Output the [X, Y] coordinate of the center of the cell containing the given text.  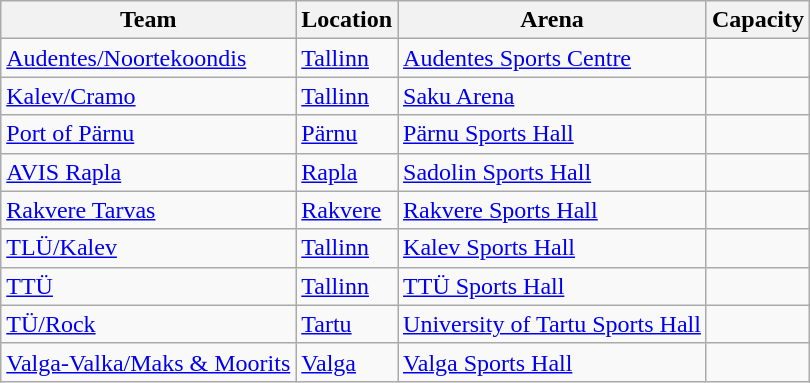
Tartu [347, 324]
TÜ/Rock [148, 324]
University of Tartu Sports Hall [552, 324]
Rakvere Tarvas [148, 210]
Audentes Sports Centre [552, 58]
Saku Arena [552, 96]
TTÜ [148, 286]
Valga [347, 362]
Capacity [758, 20]
Rakvere Sports Hall [552, 210]
Arena [552, 20]
Kalev/Cramo [148, 96]
Valga-Valka/Maks & Moorits [148, 362]
Kalev Sports Hall [552, 248]
TLÜ/Kalev [148, 248]
Rapla [347, 172]
TTÜ Sports Hall [552, 286]
Port of Pärnu [148, 134]
Valga Sports Hall [552, 362]
Team [148, 20]
Audentes/Noortekoondis [148, 58]
AVIS Rapla [148, 172]
Rakvere [347, 210]
Pärnu [347, 134]
Pärnu Sports Hall [552, 134]
Location [347, 20]
Sadolin Sports Hall [552, 172]
